Extract the [X, Y] coordinate from the center of the cell holding the provided text.  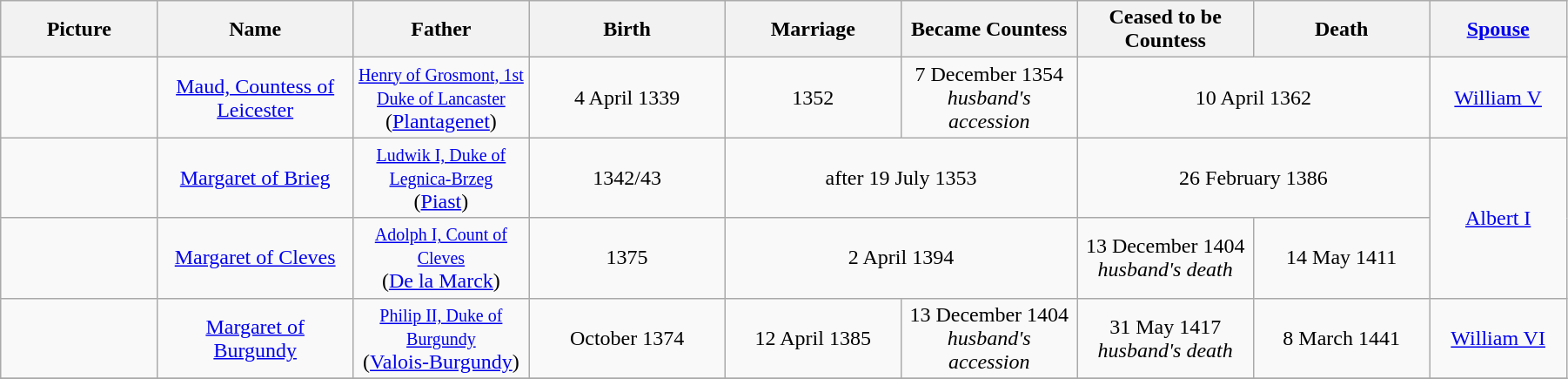
2 April 1394 [901, 258]
Picture [79, 30]
Margaret of Brieg [256, 178]
Adolph I, Count of Cleves(De la Marck) [441, 258]
10 April 1362 [1253, 98]
Name [256, 30]
26 February 1386 [1253, 178]
Margaret of Cleves [256, 258]
13 December 1404husband's death [1165, 258]
after 19 July 1353 [901, 178]
13 December 1404husband's accession [989, 338]
1352 [813, 98]
Father [441, 30]
Ludwik I, Duke of Legnica-Brzeg(Piast) [441, 178]
Spouse [1498, 30]
Henry of Grosmont, 1st Duke of Lancaster(Plantagenet) [441, 98]
Became Countess [989, 30]
Margaret of Burgundy [256, 338]
Philip II, Duke of Burgundy(Valois-Burgundy) [441, 338]
7 December 1354husband's accession [989, 98]
William V [1498, 98]
12 April 1385 [813, 338]
31 May 1417husband's death [1165, 338]
Albert I [1498, 218]
Ceased to be Countess [1165, 30]
William VI [1498, 338]
1342/43 [627, 178]
14 May 1411 [1341, 258]
4 April 1339 [627, 98]
October 1374 [627, 338]
1375 [627, 258]
Maud, Countess of Leicester [256, 98]
Birth [627, 30]
8 March 1441 [1341, 338]
Death [1341, 30]
Marriage [813, 30]
